Find where the given text appears and provide that cell's center as (X, Y) coordinate. 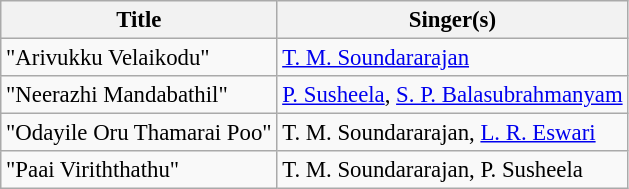
T. M. Soundararajan, P. Susheela (452, 170)
Singer(s) (452, 20)
T. M. Soundararajan (452, 58)
Title (139, 20)
"Arivukku Velaikodu" (139, 58)
P. Susheela, S. P. Balasubrahmanyam (452, 95)
"Neerazhi Mandabathil" (139, 95)
"Paai Viriththathu" (139, 170)
"Odayile Oru Thamarai Poo" (139, 133)
T. M. Soundararajan, L. R. Eswari (452, 133)
